Scan for the cell matching the given text and deliver its (X, Y) coordinate at center. 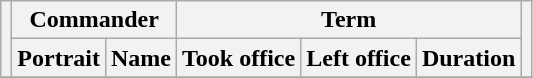
Portrait (59, 58)
Duration (468, 58)
Left office (359, 58)
Term (349, 20)
Took office (239, 58)
Commander (94, 20)
Name (140, 58)
